Return the [x, y] coordinate for the center point of the cell that contains the specified text.  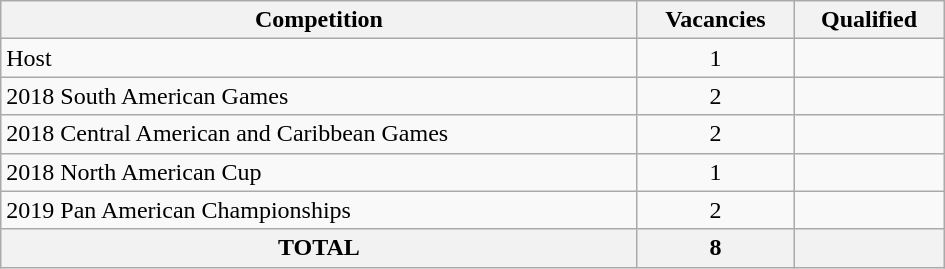
2019 Pan American Championships [319, 210]
Competition [319, 20]
TOTAL [319, 248]
2018 North American Cup [319, 172]
8 [716, 248]
2018 South American Games [319, 96]
2018 Central American and Caribbean Games [319, 134]
Host [319, 58]
Vacancies [716, 20]
Qualified [869, 20]
